Extract the [X, Y] coordinate from the center of the cell holding the provided text.  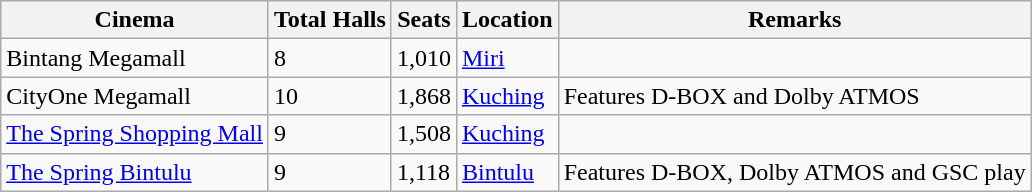
Features D-BOX and Dolby ATMOS [794, 96]
The Spring Shopping Mall [135, 134]
Features D-BOX, Dolby ATMOS and GSC play [794, 172]
10 [330, 96]
Total Halls [330, 20]
The Spring Bintulu [135, 172]
1,118 [424, 172]
8 [330, 58]
Cinema [135, 20]
Location [507, 20]
1,868 [424, 96]
1,010 [424, 58]
1,508 [424, 134]
Remarks [794, 20]
CityOne Megamall [135, 96]
Bintang Megamall [135, 58]
Miri [507, 58]
Seats [424, 20]
Bintulu [507, 172]
